Determine the (x, y) coordinate at the center of the cell enclosing the given text.  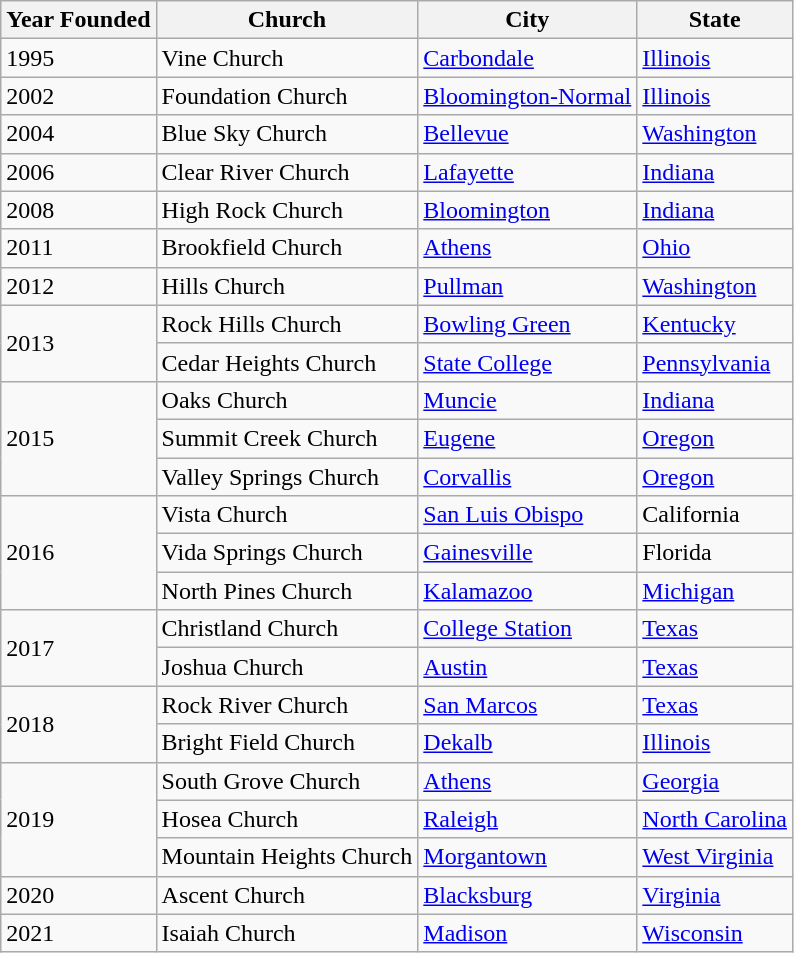
West Virginia (715, 857)
Foundation Church (287, 96)
2006 (78, 172)
Cedar Heights Church (287, 362)
Rock River Church (287, 705)
Dekalb (528, 743)
South Grove Church (287, 781)
2002 (78, 96)
State (715, 20)
State College (528, 362)
2008 (78, 210)
2016 (78, 553)
San Luis Obispo (528, 515)
Hosea Church (287, 819)
Blacksburg (528, 895)
Austin (528, 667)
Bright Field Church (287, 743)
Eugene (528, 438)
Ascent Church (287, 895)
2015 (78, 438)
College Station (528, 629)
San Marcos (528, 705)
Madison (528, 933)
Kentucky (715, 324)
2012 (78, 286)
Year Founded (78, 20)
Hills Church (287, 286)
Rock Hills Church (287, 324)
Lafayette (528, 172)
Vida Springs Church (287, 553)
North Pines Church (287, 591)
2013 (78, 343)
2019 (78, 819)
2004 (78, 134)
Michigan (715, 591)
California (715, 515)
Summit Creek Church (287, 438)
Pennsylvania (715, 362)
Gainesville (528, 553)
Kalamazoo (528, 591)
Bellevue (528, 134)
Bowling Green (528, 324)
Bloomington (528, 210)
Raleigh (528, 819)
Mountain Heights Church (287, 857)
2021 (78, 933)
2020 (78, 895)
Florida (715, 553)
Wisconsin (715, 933)
Valley Springs Church (287, 477)
1995 (78, 58)
Muncie (528, 400)
2011 (78, 248)
Ohio (715, 248)
Blue Sky Church (287, 134)
Clear River Church (287, 172)
Brookfield Church (287, 248)
North Carolina (715, 819)
Vine Church (287, 58)
Joshua Church (287, 667)
City (528, 20)
Vista Church (287, 515)
Isaiah Church (287, 933)
Georgia (715, 781)
Morgantown (528, 857)
Oaks Church (287, 400)
High Rock Church (287, 210)
Virginia (715, 895)
Christland Church (287, 629)
Carbondale (528, 58)
2017 (78, 648)
2018 (78, 724)
Corvallis (528, 477)
Church (287, 20)
Bloomington-Normal (528, 96)
Pullman (528, 286)
